Detect which cell encompasses the target text, then output its (X, Y) center coordinate. 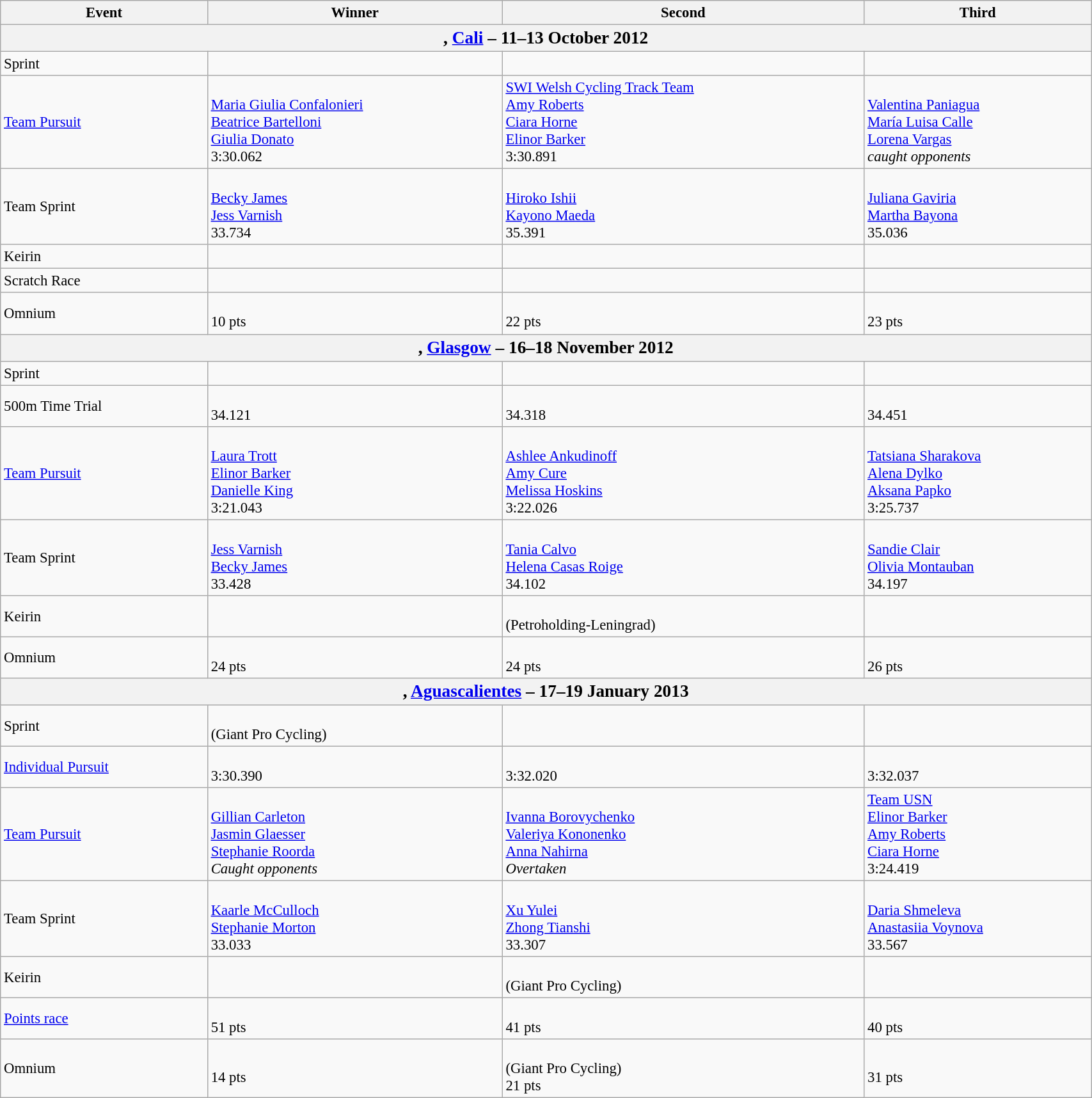
Points race (104, 1019)
Tania CalvoHelena Casas Roige34.102 (683, 558)
Juliana GaviriaMartha Bayona35.036 (977, 207)
41 pts (683, 1019)
26 pts (977, 658)
Ivanna BorovychenkoValeriya KononenkoAnna NahirnaOvertaken (683, 834)
Xu YuleiZhong Tianshi33.307 (683, 919)
51 pts (354, 1019)
Individual Pursuit (104, 768)
Second (683, 13)
3:30.390 (354, 768)
Sandie ClairOlivia Montauban34.197 (977, 558)
22 pts (683, 314)
3:32.020 (683, 768)
Jess VarnishBecky James33.428 (354, 558)
500m Time Trial (104, 406)
Third (977, 13)
Scratch Race (104, 281)
3:32.037 (977, 768)
Team USNElinor BarkerAmy RobertsCiara Horne3:24.419 (977, 834)
31 pts (977, 1069)
40 pts (977, 1019)
34.318 (683, 406)
Winner (354, 13)
Kaarle McCullochStephanie Morton33.033 (354, 919)
Becky JamesJess Varnish33.734 (354, 207)
14 pts (354, 1069)
Laura TrottElinor BarkerDanielle King3:21.043 (354, 473)
Tatsiana SharakovaAlena DylkoAksana Papko3:25.737 (977, 473)
Maria Giulia ConfalonieriBeatrice BartelloniGiulia Donato3:30.062 (354, 122)
, Cali – 11–13 October 2012 (546, 38)
Ashlee AnkudinoffAmy CureMelissa Hoskins3:22.026 (683, 473)
Valentina PaniaguaMaría Luisa CalleLorena Vargascaught opponents (977, 122)
10 pts (354, 314)
Event (104, 13)
, Aguascalientes – 17–19 January 2013 (546, 692)
23 pts (977, 314)
SWI Welsh Cycling Track TeamAmy RobertsCiara HorneElinor Barker3:30.891 (683, 122)
Gillian CarletonJasmin GlaesserStephanie RoordaCaught opponents (354, 834)
34.121 (354, 406)
Daria ShmelevaAnastasiia Voynova33.567 (977, 919)
(Giant Pro Cycling)21 pts (683, 1069)
(Petroholding-Leningrad) (683, 617)
34.451 (977, 406)
Hiroko IshiiKayono Maeda35.391 (683, 207)
, Glasgow – 16–18 November 2012 (546, 347)
